Detect which cell encompasses the target text, then output its [X, Y] center coordinate. 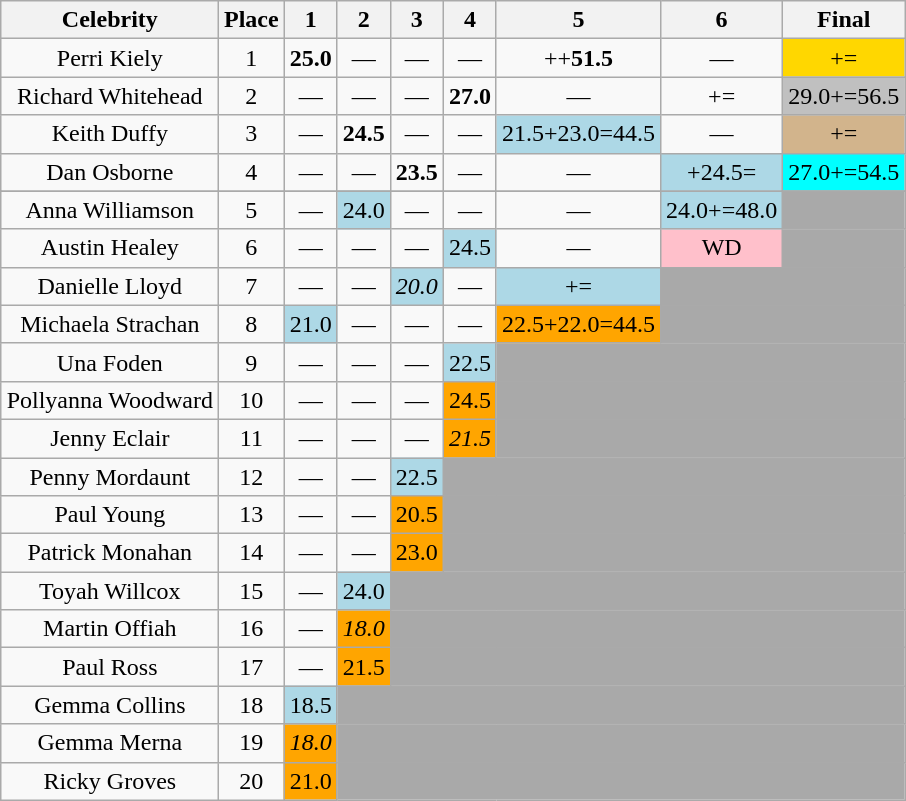
18 [251, 705]
WD [722, 248]
13 [251, 515]
20.0 [416, 286]
24.0+=48.0 [722, 210]
Martin Offiah [110, 629]
20.5 [416, 515]
10 [251, 400]
22.5+22.0=44.5 [578, 324]
25.0 [310, 58]
Anna Williamson [110, 210]
Ricky Groves [110, 781]
Paul Ross [110, 667]
7 [251, 286]
17 [251, 667]
Austin Healey [110, 248]
Patrick Monahan [110, 553]
Dan Osborne [110, 172]
Richard Whitehead [110, 96]
20 [251, 781]
++51.5 [578, 58]
Celebrity [110, 20]
15 [251, 591]
Perri Kiely [110, 58]
11 [251, 438]
27.0+=54.5 [844, 172]
14 [251, 553]
21.5+23.0=44.5 [578, 134]
18.5 [310, 705]
9 [251, 362]
29.0+=56.5 [844, 96]
Gemma Merna [110, 743]
+24.5= [722, 172]
Jenny Eclair [110, 438]
Gemma Collins [110, 705]
Pollyanna Woodward [110, 400]
Keith Duffy [110, 134]
23.5 [416, 172]
12 [251, 477]
Penny Mordaunt [110, 477]
Michaela Strachan [110, 324]
8 [251, 324]
23.0 [416, 553]
Final [844, 20]
Una Foden [110, 362]
27.0 [470, 96]
Place [251, 20]
Toyah Willcox [110, 591]
16 [251, 629]
Danielle Lloyd [110, 286]
Paul Young [110, 515]
19 [251, 743]
